Return the (x, y) coordinate for the center point of the cell that contains the specified text.  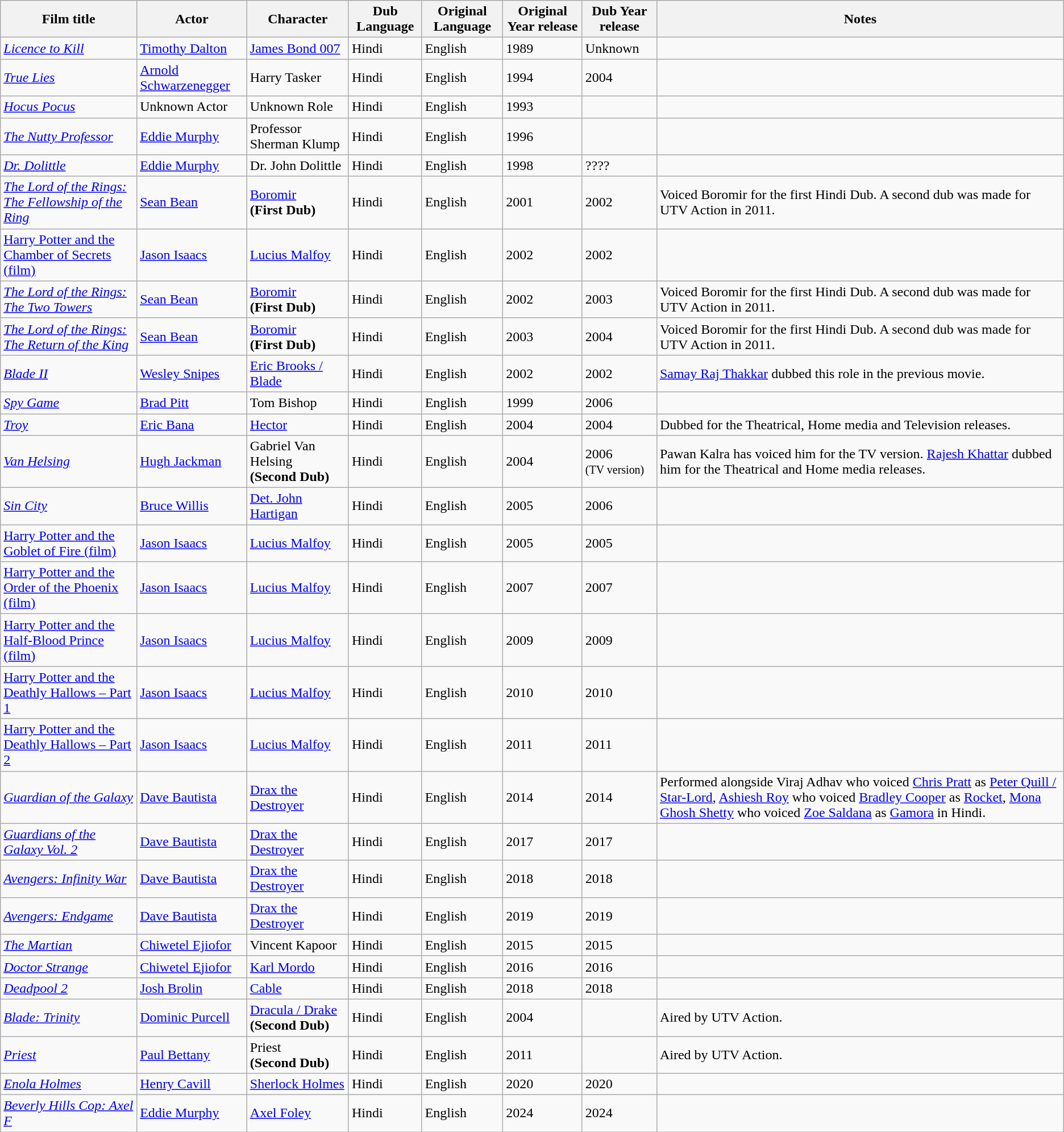
The Lord of the Rings: The Two Towers (69, 299)
The Lord of the Rings: The Fellowship of the Ring (69, 202)
Dr. John Dolittle (298, 165)
Harry Potter and the Goblet of Fire (film) (69, 544)
True Lies (69, 77)
Eric Brooks / Blade (298, 373)
Dubbed for the Theatrical, Home media and Television releases. (860, 425)
Det. John Hartigan (298, 506)
Gabriel Van Helsing (Second Dub) (298, 462)
Blade II (69, 373)
Beverly Hills Cop: Axel F (69, 1113)
Arnold Schwarzenegger (192, 77)
Van Helsing (69, 462)
1989 (543, 48)
1993 (543, 107)
???? (620, 165)
Dr. Dolittle (69, 165)
1996 (543, 136)
Priest (69, 1054)
Guardian of the Galaxy (69, 797)
Troy (69, 425)
Cable (298, 988)
Harry Potter and the Chamber of Secrets (film) (69, 255)
Axel Foley (298, 1113)
Samay Raj Thakkar dubbed this role in the previous movie. (860, 373)
Hocus Pocus (69, 107)
Karl Mordo (298, 967)
Avengers: Endgame (69, 915)
Hugh Jackman (192, 462)
Actor (192, 19)
Guardians of the Galaxy Vol. 2 (69, 841)
Unknown Actor (192, 107)
Original Language (463, 19)
Licence to Kill (69, 48)
Bruce Willis (192, 506)
1999 (543, 403)
The Martian (69, 945)
Vincent Kapoor (298, 945)
Wesley Snipes (192, 373)
Professor Sherman Klump (298, 136)
James Bond 007 (298, 48)
Dub Year release (620, 19)
Deadpool 2 (69, 988)
Harry Potter and the Deathly Hallows – Part 2 (69, 745)
Unknown (620, 48)
The Lord of the Rings: The Return of the King (69, 337)
Sin City (69, 506)
Hector (298, 425)
1998 (543, 165)
Character (298, 19)
Eric Bana (192, 425)
Sherlock Holmes (298, 1084)
2001 (543, 202)
Film title (69, 19)
Paul Bettany (192, 1054)
Brad Pitt (192, 403)
Unknown Role (298, 107)
Enola Holmes (69, 1084)
Josh Brolin (192, 988)
Notes (860, 19)
The Nutty Professor (69, 136)
Dub Language (385, 19)
Harry Potter and the Half-Blood Prince (film) (69, 640)
1994 (543, 77)
2006 (TV version) (620, 462)
Dominic Purcell (192, 1018)
Harry Tasker (298, 77)
Harry Potter and the Order of the Phoenix (film) (69, 588)
Henry Cavill (192, 1084)
Blade: Trinity (69, 1018)
Original Year release (543, 19)
Priest (Second Dub) (298, 1054)
Doctor Strange (69, 967)
Harry Potter and the Deathly Hallows – Part 1 (69, 693)
Dracula / Drake (Second Dub) (298, 1018)
Pawan Kalra has voiced him for the TV version. Rajesh Khattar dubbed him for the Theatrical and Home media releases. (860, 462)
Timothy Dalton (192, 48)
Tom Bishop (298, 403)
Spy Game (69, 403)
Avengers: Infinity War (69, 879)
